Search for the cell housing the specified text and yield its (x, y) center coordinate. 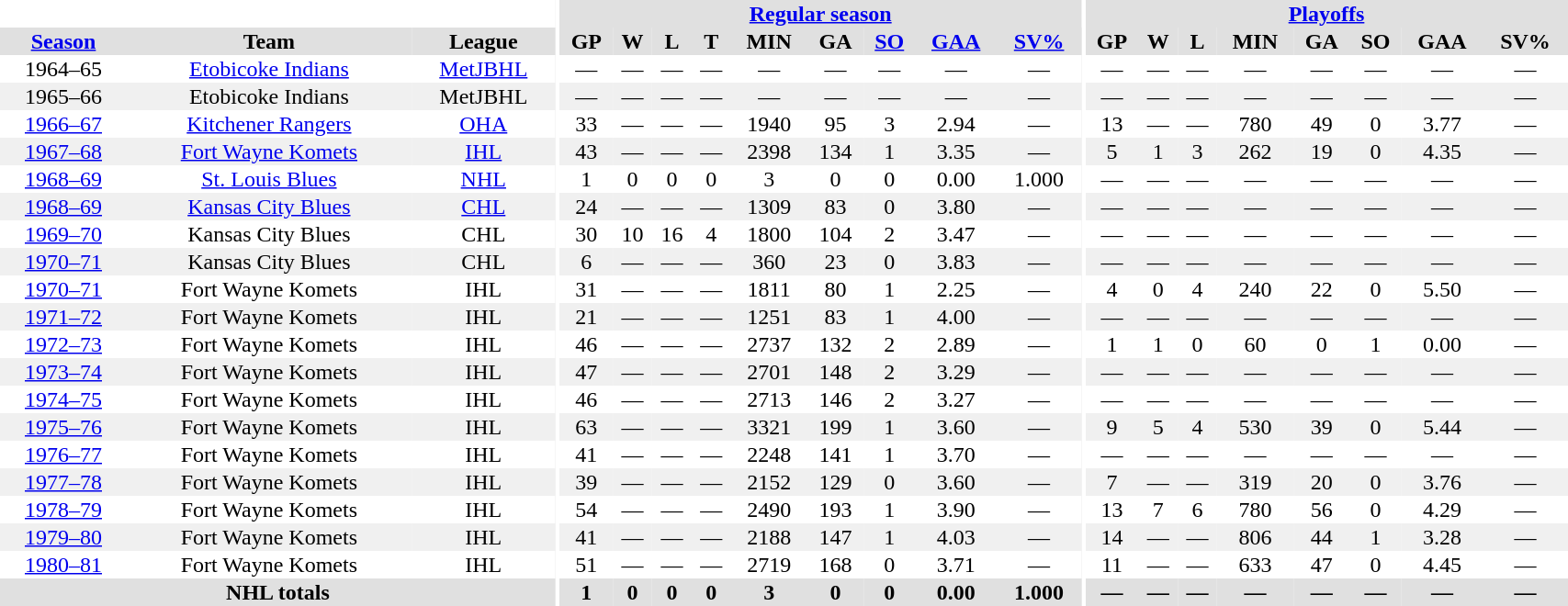
1965–66 (63, 96)
14 (1112, 537)
44 (1322, 537)
2737 (770, 344)
134 (836, 151)
2701 (770, 372)
4.29 (1442, 510)
806 (1255, 537)
80 (836, 289)
262 (1255, 151)
60 (1255, 344)
4.45 (1442, 565)
9 (1112, 427)
Regular season (821, 14)
51 (587, 565)
1976–77 (63, 454)
5.50 (1442, 289)
League (483, 41)
141 (836, 454)
11 (1112, 565)
1967–68 (63, 151)
1980–81 (63, 565)
1971–72 (63, 317)
1975–76 (63, 427)
St. Louis Blues (269, 179)
49 (1322, 124)
319 (1255, 482)
1251 (770, 317)
56 (1322, 510)
1811 (770, 289)
3.35 (955, 151)
147 (836, 537)
199 (836, 427)
95 (836, 124)
2.25 (955, 289)
33 (587, 124)
54 (587, 510)
193 (836, 510)
3.76 (1442, 482)
21 (587, 317)
24 (587, 207)
2152 (770, 482)
3.90 (955, 510)
10 (632, 234)
4.00 (955, 317)
2.94 (955, 124)
31 (587, 289)
132 (836, 344)
1800 (770, 234)
2713 (770, 399)
3321 (770, 427)
2248 (770, 454)
23 (836, 262)
1940 (770, 124)
3.47 (955, 234)
3.28 (1442, 537)
1979–80 (63, 537)
20 (1322, 482)
3.27 (955, 399)
148 (836, 372)
1974–75 (63, 399)
2398 (770, 151)
22 (1322, 289)
1973–74 (63, 372)
1964–65 (63, 69)
Season (63, 41)
2188 (770, 537)
NHL totals (277, 592)
129 (836, 482)
2719 (770, 565)
3.83 (955, 262)
43 (587, 151)
3.70 (955, 454)
4.03 (955, 537)
633 (1255, 565)
OHA (483, 124)
530 (1255, 427)
19 (1322, 151)
Team (269, 41)
3.80 (955, 207)
1972–73 (63, 344)
168 (836, 565)
2490 (770, 510)
Playoffs (1326, 14)
T (711, 41)
3.71 (955, 565)
240 (1255, 289)
30 (587, 234)
1966–67 (63, 124)
5.44 (1442, 427)
2.89 (955, 344)
1978–79 (63, 510)
360 (770, 262)
1969–70 (63, 234)
NHL (483, 179)
146 (836, 399)
Kitchener Rangers (269, 124)
3.29 (955, 372)
1977–78 (63, 482)
104 (836, 234)
16 (672, 234)
63 (587, 427)
4.35 (1442, 151)
3.77 (1442, 124)
1309 (770, 207)
